Locate the cell with the specified text and output its (x, y) center coordinate. 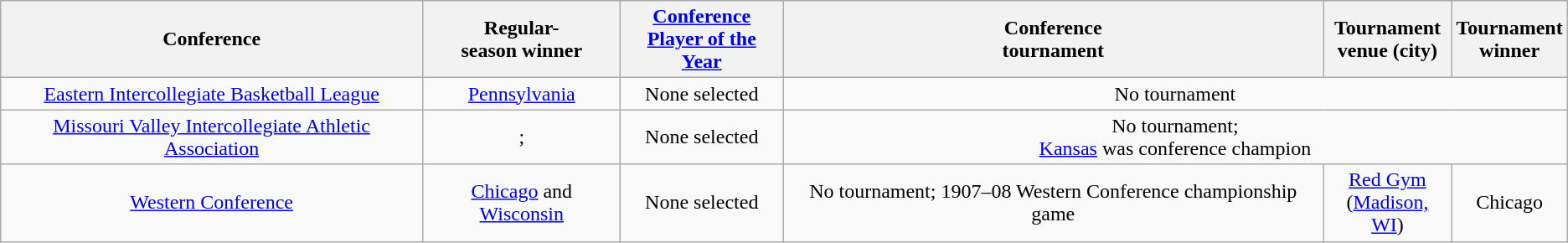
Pennsylvania (521, 94)
Missouri Valley Intercollegiate Athletic Association (212, 137)
Red Gym(Madison, WI) (1387, 203)
No tournament (1176, 94)
Tournament winner (1509, 39)
Conference tournament (1054, 39)
Eastern Intercollegiate Basketball League (212, 94)
Western Conference (212, 203)
No tournament;Kansas was conference champion (1176, 137)
Chicago and Wisconsin (521, 203)
No tournament; 1907–08 Western Conference championship game (1054, 203)
Tournament venue (city) (1387, 39)
; (521, 137)
Conference Player of the Year (702, 39)
Regular- season winner (521, 39)
Conference (212, 39)
Chicago (1509, 203)
